Extract the (x, y) coordinate from the center of the cell holding the provided text.  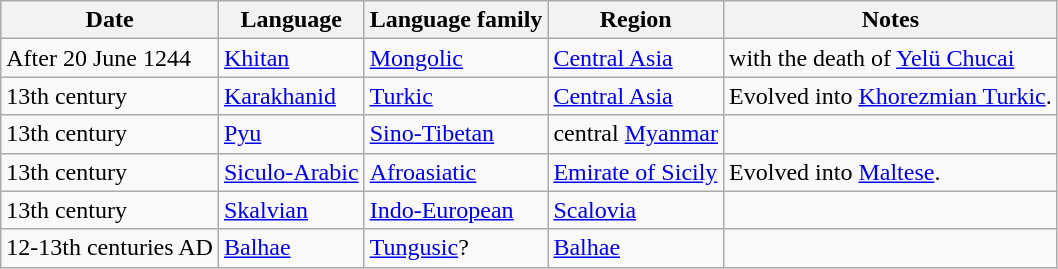
Scalovia (636, 210)
Region (636, 20)
Afroasiatic (456, 172)
Siculo-Arabic (291, 172)
Evolved into Khorezmian Turkic. (891, 96)
Language family (456, 20)
After 20 June 1244 (110, 58)
Karakhanid (291, 96)
Indo-European (456, 210)
Khitan (291, 58)
Tungusic? (456, 248)
12-13th centuries AD (110, 248)
Pyu (291, 134)
Language (291, 20)
Evolved into Maltese. (891, 172)
with the death of Yelü Chucai (891, 58)
central Myanmar (636, 134)
Sino-Tibetan (456, 134)
Turkic (456, 96)
Notes (891, 20)
Skalvian (291, 210)
Mongolic (456, 58)
Emirate of Sicily (636, 172)
Date (110, 20)
